Identify which cell holds the provided text, then report its (x, y) central coordinate. 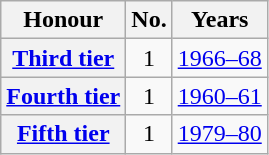
Third tier (64, 58)
Fifth tier (64, 134)
1960–61 (220, 96)
Years (220, 20)
Honour (64, 20)
1966–68 (220, 58)
No. (149, 20)
1979–80 (220, 134)
Fourth tier (64, 96)
